Return (X, Y) of the center of cell containing provided text 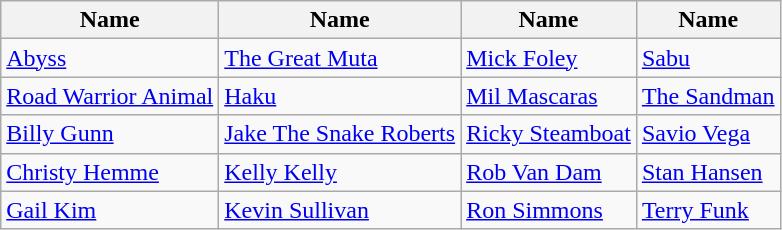
Haku (340, 96)
Mick Foley (549, 58)
The Great Muta (340, 58)
Mil Mascaras (549, 96)
Savio Vega (708, 134)
Kevin Sullivan (340, 210)
Road Warrior Animal (110, 96)
The Sandman (708, 96)
Billy Gunn (110, 134)
Ron Simmons (549, 210)
Rob Van Dam (549, 172)
Sabu (708, 58)
Ricky Steamboat (549, 134)
Jake The Snake Roberts (340, 134)
Christy Hemme (110, 172)
Gail Kim (110, 210)
Stan Hansen (708, 172)
Abyss (110, 58)
Terry Funk (708, 210)
Kelly Kelly (340, 172)
